For the text-containing cell, return its midpoint in [X, Y] coordinate format. 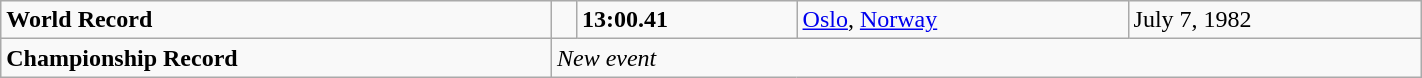
July 7, 1982 [1274, 20]
World Record [276, 20]
Championship Record [276, 58]
New event [986, 58]
13:00.41 [687, 20]
Oslo, Norway [962, 20]
